From the cell containing the given text, extract its center point as (x, y) coordinate. 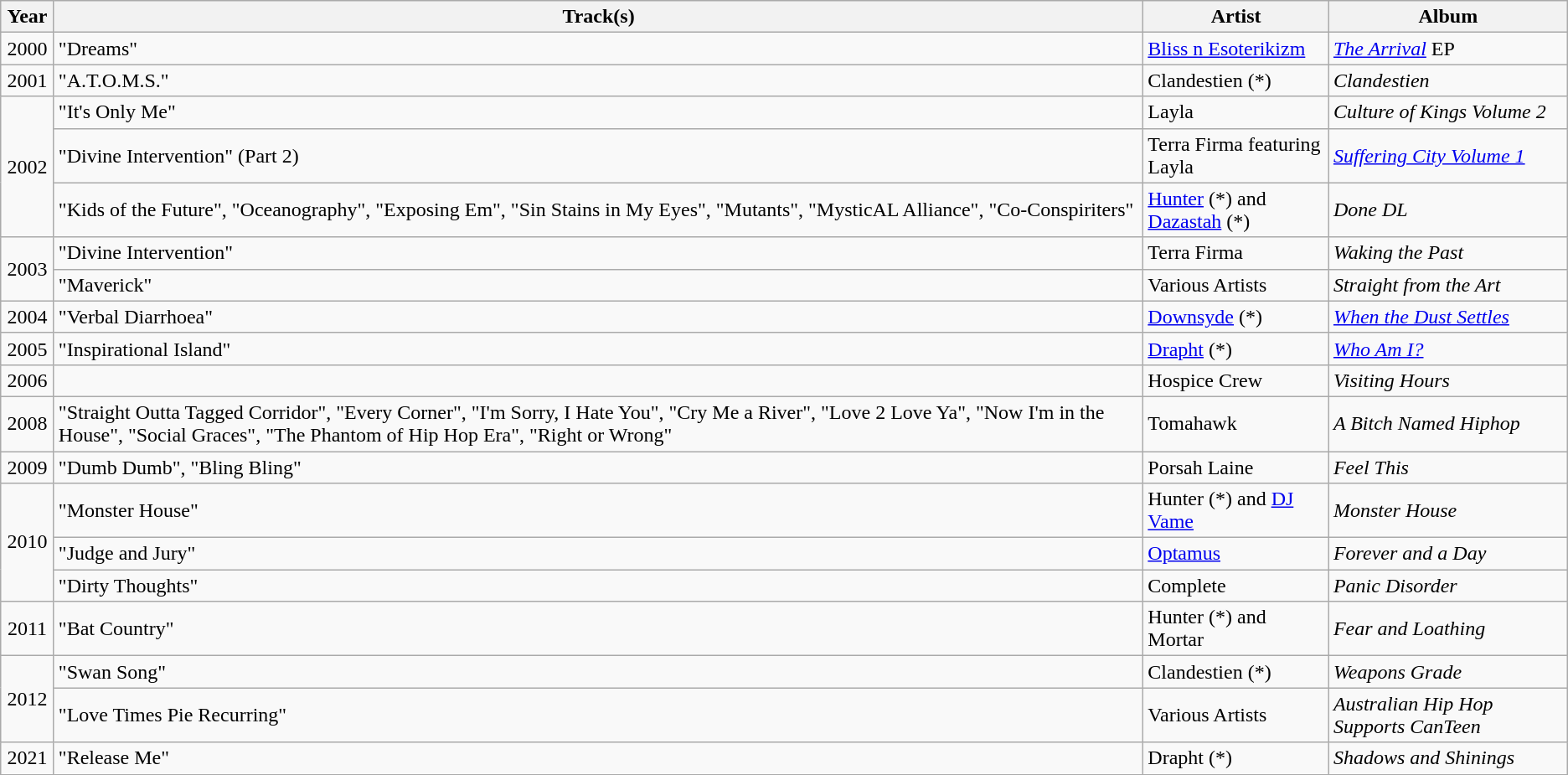
Monster House (1447, 511)
Bliss n Esoterikizm (1236, 49)
Terra Firma featuring Layla (1236, 156)
Who Am I? (1447, 349)
Shadows and Shinings (1447, 758)
Hospice Crew (1236, 380)
"Divine Intervention" (Part 2) (598, 156)
Culture of Kings Volume 2 (1447, 112)
"Release Me" (598, 758)
Suffering City Volume 1 (1447, 156)
Tomahawk (1236, 424)
"A.T.O.M.S." (598, 80)
"Love Times Pie Recurring" (598, 716)
2002 (28, 167)
Hunter (*) and Mortar (1236, 628)
2005 (28, 349)
2010 (28, 543)
Porsah Laine (1236, 467)
2006 (28, 380)
Downsyde (*) (1236, 317)
Track(s) (598, 17)
2008 (28, 424)
"It's Only Me" (598, 112)
2000 (28, 49)
"Inspirational Island" (598, 349)
"Kids of the Future", "Oceanography", "Exposing Em", "Sin Stains in My Eyes", "Mutants", "MysticAL Alliance", "Co-Conspiriters" (598, 209)
A Bitch Named Hiphop (1447, 424)
"Judge and Jury" (598, 554)
Waking the Past (1447, 253)
2004 (28, 317)
Optamus (1236, 554)
Terra Firma (1236, 253)
"Maverick" (598, 285)
Layla (1236, 112)
"Dreams" (598, 49)
Artist (1236, 17)
Album (1447, 17)
"Bat Country" (598, 628)
"Dumb Dumb", "Bling Bling" (598, 467)
Done DL (1447, 209)
"Dirty Thoughts" (598, 586)
When the Dust Settles (1447, 317)
2001 (28, 80)
Year (28, 17)
Complete (1236, 586)
Panic Disorder (1447, 586)
Forever and a Day (1447, 554)
The Arrival EP (1447, 49)
Fear and Loathing (1447, 628)
"Divine Intervention" (598, 253)
Feel This (1447, 467)
Hunter (*) and Dazastah (*) (1236, 209)
Australian Hip Hop Supports CanTeen (1447, 716)
2009 (28, 467)
"Monster House" (598, 511)
"Verbal Diarrhoea" (598, 317)
2003 (28, 269)
2012 (28, 699)
Visiting Hours (1447, 380)
Hunter (*) and DJ Vame (1236, 511)
Weapons Grade (1447, 672)
Clandestien (1447, 80)
"Swan Song" (598, 672)
2021 (28, 758)
Straight from the Art (1447, 285)
2011 (28, 628)
